For the text-containing cell, return its midpoint in [x, y] coordinate format. 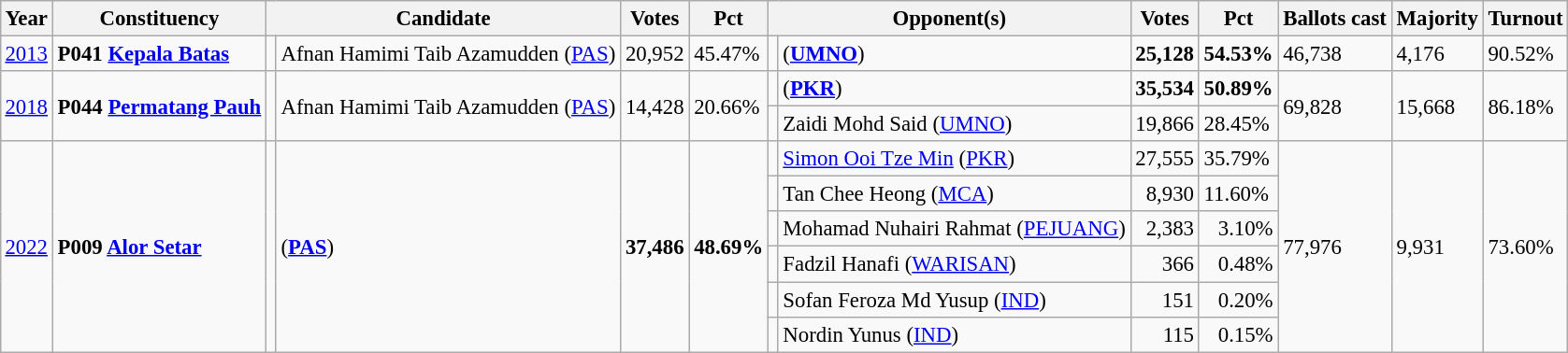
27,555 [1165, 159]
0.20% [1238, 300]
(PKR) [954, 89]
Simon Ooi Tze Min (PKR) [954, 159]
25,128 [1165, 53]
Sofan Feroza Md Yusup (IND) [954, 300]
37,486 [655, 247]
Opponent(s) [949, 19]
151 [1165, 300]
2018 [26, 106]
2,383 [1165, 229]
9,931 [1437, 247]
Fadzil Hanafi (WARISAN) [954, 264]
35,534 [1165, 89]
28.45% [1238, 124]
P009 Alor Setar [159, 247]
Year [26, 19]
73.60% [1526, 247]
48.69% [729, 247]
0.15% [1238, 334]
P041 Kepala Batas [159, 53]
366 [1165, 264]
14,428 [655, 106]
8,930 [1165, 194]
3.10% [1238, 229]
46,738 [1335, 53]
19,866 [1165, 124]
90.52% [1526, 53]
20,952 [655, 53]
Nordin Yunus (IND) [954, 334]
11.60% [1238, 194]
Majority [1437, 19]
115 [1165, 334]
Ballots cast [1335, 19]
15,668 [1437, 106]
2022 [26, 247]
Turnout [1526, 19]
77,976 [1335, 247]
Tan Chee Heong (MCA) [954, 194]
(UMNO) [954, 53]
0.48% [1238, 264]
20.66% [729, 106]
Candidate [443, 19]
54.53% [1238, 53]
35.79% [1238, 159]
Mohamad Nuhairi Rahmat (PEJUANG) [954, 229]
4,176 [1437, 53]
P044 Permatang Pauh [159, 106]
86.18% [1526, 106]
2013 [26, 53]
Zaidi Mohd Said (UMNO) [954, 124]
(PAS) [448, 247]
69,828 [1335, 106]
45.47% [729, 53]
Constituency [159, 19]
50.89% [1238, 89]
